Detect which cell encompasses the target text, then output its [x, y] center coordinate. 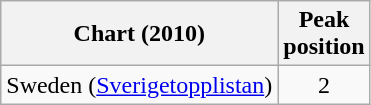
Sweden (Sverigetopplistan) [140, 85]
Chart (2010) [140, 34]
Peakposition [324, 34]
2 [324, 85]
